Capture the cell that displays the provided text and extract its (x, y) central coordinate. 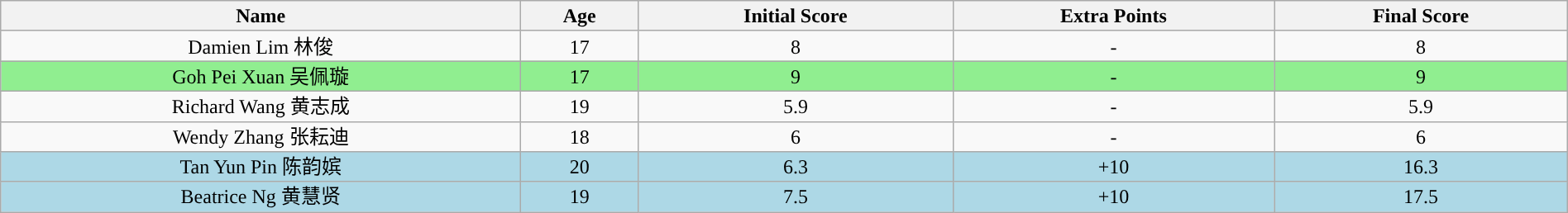
6.3 (796, 167)
Extra Points (1113, 17)
20 (580, 167)
Damien Lim 林俊 (261, 46)
Initial Score (796, 17)
7.5 (796, 196)
Final Score (1421, 17)
16.3 (1421, 167)
18 (580, 137)
17.5 (1421, 196)
Name (261, 17)
Age (580, 17)
Beatrice Ng 黄慧贤 (261, 196)
Wendy Zhang 张耘迪 (261, 137)
Goh Pei Xuan 吴佩璇 (261, 76)
Richard Wang 黄志成 (261, 106)
Tan Yun Pin 陈韵嫔 (261, 167)
